Detect which cell encompasses the target text, then output its (X, Y) center coordinate. 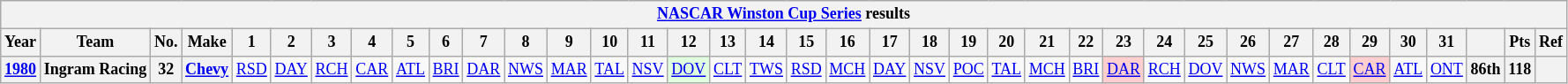
Team (95, 42)
14 (767, 42)
31 (1447, 42)
Ingram Racing (95, 69)
1980 (21, 69)
Year (21, 42)
28 (1332, 42)
26 (1249, 42)
23 (1124, 42)
7 (483, 42)
5 (411, 42)
18 (930, 42)
11 (647, 42)
9 (569, 42)
12 (689, 42)
No. (166, 42)
3 (332, 42)
13 (728, 42)
19 (968, 42)
4 (372, 42)
17 (890, 42)
6 (446, 42)
22 (1086, 42)
2 (291, 42)
16 (847, 42)
POC (968, 69)
Make (207, 42)
NASCAR Winston Cup Series results (784, 14)
15 (806, 42)
24 (1164, 42)
10 (609, 42)
32 (166, 69)
Chevy (207, 69)
Pts (1520, 42)
ONT (1447, 69)
27 (1291, 42)
25 (1206, 42)
30 (1408, 42)
TWS (767, 69)
29 (1370, 42)
8 (526, 42)
1 (251, 42)
20 (1006, 42)
21 (1047, 42)
Ref (1551, 42)
118 (1520, 69)
86th (1485, 69)
